Locate the cell with the specified text and output its [X, Y] center coordinate. 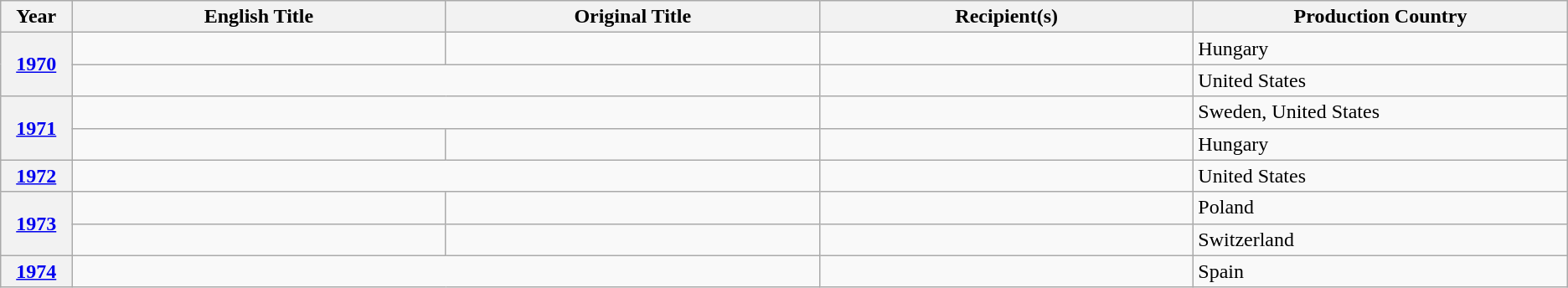
Original Title [632, 17]
Switzerland [1380, 239]
1972 [37, 176]
Sweden, United States [1380, 112]
Spain [1380, 271]
Year [37, 17]
Recipient(s) [1006, 17]
1973 [37, 224]
1970 [37, 64]
1971 [37, 128]
English Title [259, 17]
1974 [37, 271]
Production Country [1380, 17]
Poland [1380, 208]
